Determine the [X, Y] coordinate at the center of the cell enclosing the given text.  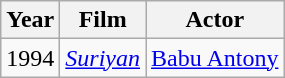
Film [103, 20]
Actor [215, 20]
1994 [30, 58]
Suriyan [103, 58]
Year [30, 20]
Babu Antony [215, 58]
